For the text-containing cell, return its midpoint in [X, Y] coordinate format. 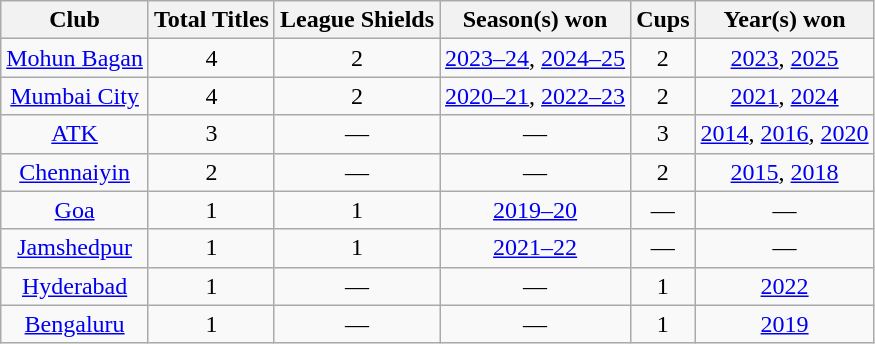
Chennaiyin [75, 172]
2015, 2018 [784, 172]
2019–20 [536, 210]
Cups [663, 20]
Year(s) won [784, 20]
Hyderabad [75, 286]
Season(s) won [536, 20]
ATK [75, 134]
2022 [784, 286]
2021, 2024 [784, 96]
Jamshedpur [75, 248]
Club [75, 20]
League Shields [356, 20]
2023, 2025 [784, 58]
2020–21, 2022–23 [536, 96]
Goa [75, 210]
Mohun Bagan [75, 58]
2014, 2016, 2020 [784, 134]
Mumbai City [75, 96]
Bengaluru [75, 324]
Total Titles [211, 20]
2021–22 [536, 248]
2019 [784, 324]
2023–24, 2024–25 [536, 58]
